From the cell containing the given text, extract its center point as [x, y] coordinate. 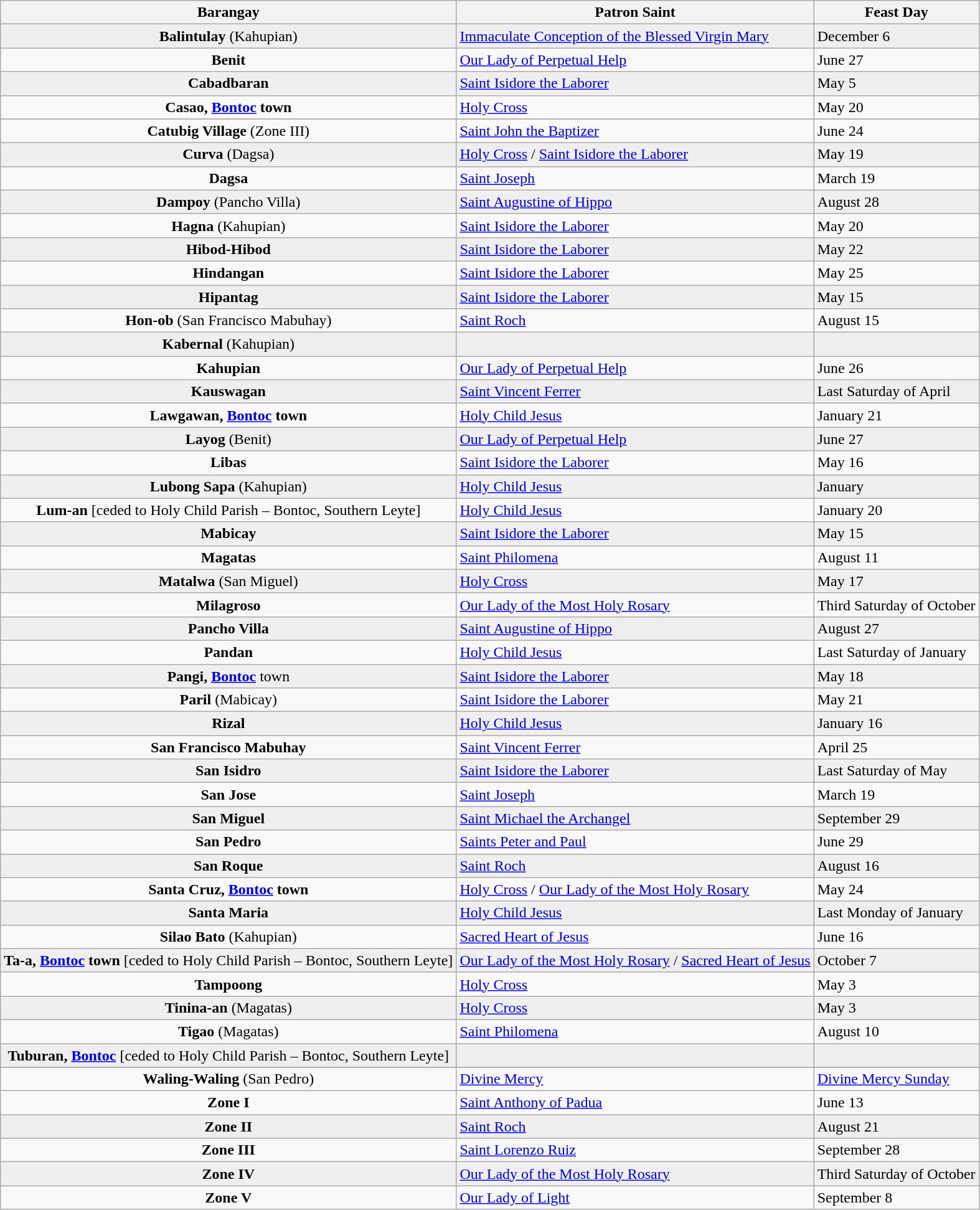
Tigao (Magatas) [229, 1031]
August 10 [897, 1031]
Tampoong [229, 984]
Saint Michael the Archangel [635, 818]
Holy Cross / Saint Isidore the Laborer [635, 154]
Feast Day [897, 12]
January 16 [897, 724]
Pancho Villa [229, 628]
May 24 [897, 889]
Hindangan [229, 273]
Tinina-an (Magatas) [229, 1008]
Last Monday of January [897, 913]
May 19 [897, 154]
Divine Mercy Sunday [897, 1079]
September 29 [897, 818]
Benit [229, 60]
Sacred Heart of Jesus [635, 937]
January [897, 486]
October 7 [897, 960]
Lubong Sapa (Kahupian) [229, 486]
Our Lady of Light [635, 1198]
Saints Peter and Paul [635, 842]
Kauswagan [229, 392]
Zone IV [229, 1174]
Pandan [229, 652]
April 25 [897, 747]
May 22 [897, 249]
Milagroso [229, 605]
May 17 [897, 581]
San Francisco Mabuhay [229, 747]
Cabadbaran [229, 83]
Hibod-Hibod [229, 249]
Lawgawan, Bontoc town [229, 415]
Matalwa (San Miguel) [229, 581]
May 16 [897, 463]
August 28 [897, 202]
June 16 [897, 937]
Tuburan, Bontoc [ceded to Holy Child Parish – Bontoc, Southern Leyte] [229, 1056]
Santa Cruz, Bontoc town [229, 889]
August 21 [897, 1127]
Pangi, Bontoc town [229, 676]
August 27 [897, 628]
June 13 [897, 1103]
Kahupian [229, 368]
Santa Maria [229, 913]
Zone II [229, 1127]
Zone I [229, 1103]
Silao Bato (Kahupian) [229, 937]
May 21 [897, 700]
Last Saturday of April [897, 392]
Barangay [229, 12]
Our Lady of the Most Holy Rosary / Sacred Heart of Jesus [635, 960]
Patron Saint [635, 12]
Rizal [229, 724]
San Miguel [229, 818]
May 25 [897, 273]
Ta-a, Bontoc town [ceded to Holy Child Parish – Bontoc, Southern Leyte] [229, 960]
Hipantag [229, 297]
August 15 [897, 321]
Saint Lorenzo Ruiz [635, 1150]
San Isidro [229, 771]
Layog (Benit) [229, 439]
Last Saturday of January [897, 652]
Zone III [229, 1150]
Lum-an [ceded to Holy Child Parish – Bontoc, Southern Leyte] [229, 510]
Waling-Waling (San Pedro) [229, 1079]
August 16 [897, 866]
San Roque [229, 866]
Mabicay [229, 534]
Hon-ob (San Francisco Mabuhay) [229, 321]
Curva (Dagsa) [229, 154]
Hagna (Kahupian) [229, 225]
January 21 [897, 415]
Balintulay (Kahupian) [229, 36]
Saint John the Baptizer [635, 131]
Libas [229, 463]
June 26 [897, 368]
Holy Cross / Our Lady of the Most Holy Rosary [635, 889]
Catubig Village (Zone III) [229, 131]
August 11 [897, 557]
September 8 [897, 1198]
Magatas [229, 557]
Saint Anthony of Padua [635, 1103]
Immaculate Conception of the Blessed Virgin Mary [635, 36]
Divine Mercy [635, 1079]
Last Saturday of May [897, 771]
Kabernal (Kahupian) [229, 344]
January 20 [897, 510]
September 28 [897, 1150]
June 24 [897, 131]
San Jose [229, 795]
May 18 [897, 676]
December 6 [897, 36]
May 5 [897, 83]
Zone V [229, 1198]
Paril (Mabicay) [229, 700]
Dampoy (Pancho Villa) [229, 202]
Dagsa [229, 178]
San Pedro [229, 842]
Casao, Bontoc town [229, 107]
June 29 [897, 842]
